Extract the (x, y) coordinate from the center of the cell holding the provided text.  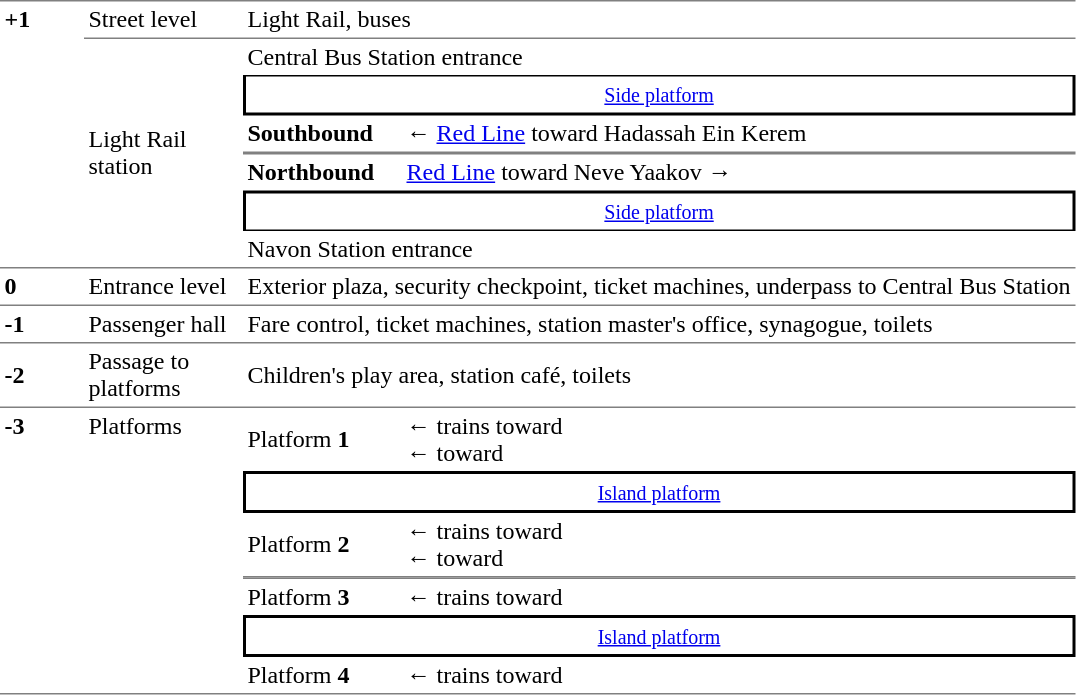
Light Rail, buses (659, 19)
-1 (42, 323)
Platform 3 (322, 597)
Red Line toward Neve Yaakov → (738, 172)
Platform 4 (322, 676)
Platform 1 (322, 438)
Northbound (322, 172)
← Red Line toward Hadassah Ein Kerem (738, 135)
Central Bus Station entrance (659, 57)
Entrance level (164, 286)
-3 (42, 550)
Passenger hall (164, 323)
-2 (42, 374)
Southbound (322, 135)
Light Rail station (164, 153)
Exterior plaza, security checkpoint, ticket machines, underpass to Central Bus Station (659, 286)
+1 (42, 134)
Street level (164, 19)
Platform 2 (322, 545)
Navon Station entrance (659, 249)
0 (42, 286)
Passage to platforms (164, 374)
Fare control, ticket machines, station master's office, synagogue, toilets (659, 323)
Platforms (164, 550)
Children's play area, station café, toilets (659, 374)
